Output the [X, Y] coordinate of the center of the cell containing the given text.  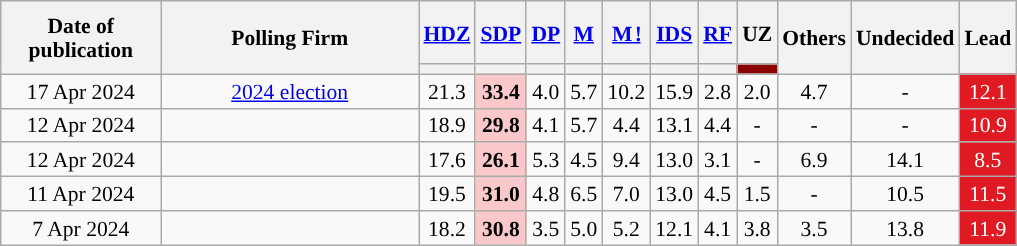
19.5 [446, 194]
M [584, 32]
3.1 [718, 160]
31.0 [500, 194]
2024 election [290, 91]
4.7 [814, 91]
30.8 [500, 228]
5.0 [584, 228]
6.5 [584, 194]
15.9 [674, 91]
8.5 [988, 160]
Lead [988, 38]
1.5 [757, 194]
11 Apr 2024 [81, 194]
18.2 [446, 228]
IDS [674, 32]
4.8 [546, 194]
2.8 [718, 91]
4.0 [546, 91]
21.3 [446, 91]
14.1 [905, 160]
10.5 [905, 194]
DP [546, 32]
33.4 [500, 91]
10.9 [988, 125]
13.8 [905, 228]
M ! [626, 32]
13.1 [674, 125]
RF [718, 32]
9.4 [626, 160]
UZ [757, 32]
7.0 [626, 194]
2.0 [757, 91]
11.5 [988, 194]
17 Apr 2024 [81, 91]
17.6 [446, 160]
29.8 [500, 125]
Date of publication [81, 38]
6.9 [814, 160]
10.2 [626, 91]
3.8 [757, 228]
Others [814, 38]
5.2 [626, 228]
18.9 [446, 125]
5.3 [546, 160]
SDP [500, 32]
26.1 [500, 160]
11.9 [988, 228]
HDZ [446, 32]
Undecided [905, 38]
Polling Firm [290, 38]
7 Apr 2024 [81, 228]
